For the text-containing cell, return its midpoint in (X, Y) coordinate format. 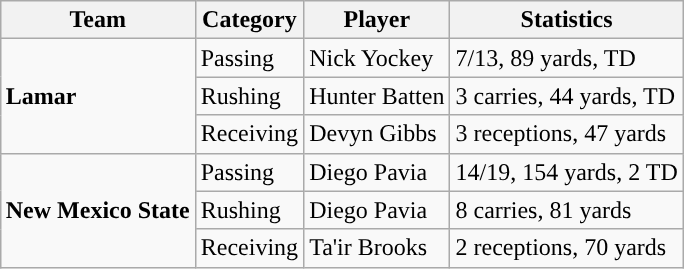
2 receptions, 70 yards (566, 248)
8 carries, 81 yards (566, 210)
3 receptions, 47 yards (566, 134)
Devyn Gibbs (377, 134)
7/13, 89 yards, TD (566, 58)
Lamar (98, 96)
Team (98, 20)
Ta'ir Brooks (377, 248)
3 carries, 44 yards, TD (566, 96)
Nick Yockey (377, 58)
Hunter Batten (377, 96)
Category (249, 20)
Statistics (566, 20)
New Mexico State (98, 210)
14/19, 154 yards, 2 TD (566, 172)
Player (377, 20)
